Scan for the cell matching the given text and deliver its [X, Y] coordinate at center. 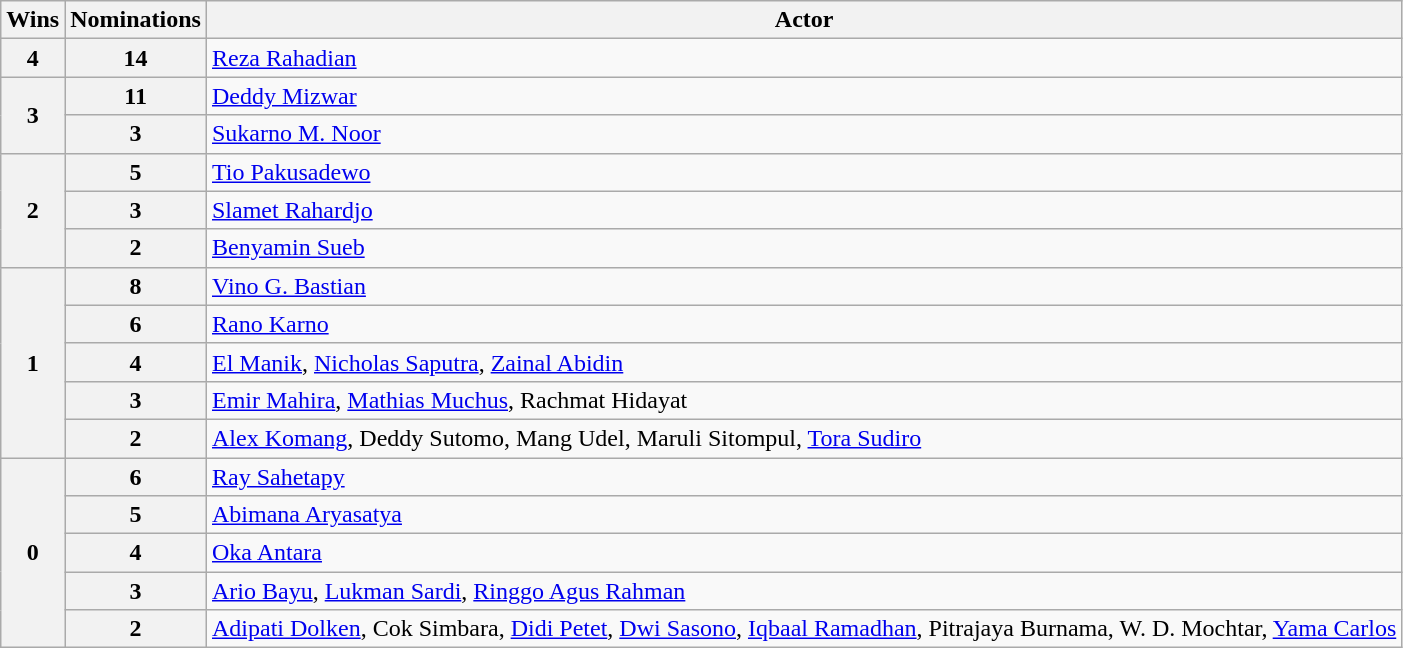
Alex Komang, Deddy Sutomo, Mang Udel, Maruli Sitompul, Tora Sudiro [804, 438]
14 [136, 58]
Ray Sahetapy [804, 477]
Deddy Mizwar [804, 96]
Actor [804, 20]
1 [33, 362]
Oka Antara [804, 553]
Wins [33, 20]
Abimana Aryasatya [804, 515]
Reza Rahadian [804, 58]
Vino G. Bastian [804, 286]
Rano Karno [804, 324]
8 [136, 286]
Tio Pakusadewo [804, 172]
Emir Mahira, Mathias Muchus, Rachmat Hidayat [804, 400]
Ario Bayu, Lukman Sardi, Ringgo Agus Rahman [804, 591]
Nominations [136, 20]
11 [136, 96]
Benyamin Sueb [804, 248]
Adipati Dolken, Cok Simbara, Didi Petet, Dwi Sasono, Iqbaal Ramadhan, Pitrajaya Burnama, W. D. Mochtar, Yama Carlos [804, 629]
El Manik, Nicholas Saputra, Zainal Abidin [804, 362]
Slamet Rahardjo [804, 210]
0 [33, 553]
Sukarno M. Noor [804, 134]
